Return [x, y] of the center of cell containing provided text 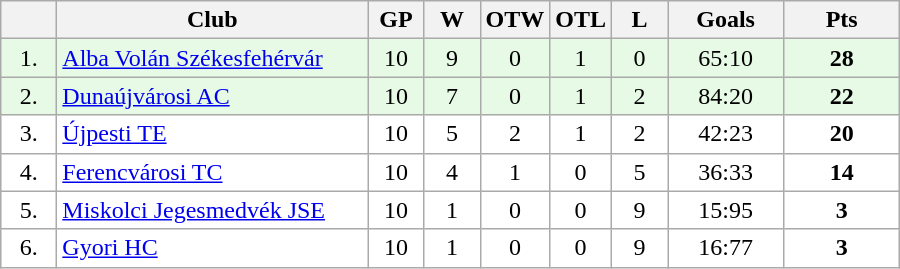
3. [29, 134]
Club [212, 20]
22 [842, 96]
Gyori HC [212, 248]
Újpesti TE [212, 134]
14 [842, 172]
GP [396, 20]
W [452, 20]
5. [29, 210]
L [640, 20]
36:33 [726, 172]
15:95 [726, 210]
65:10 [726, 58]
Miskolci Jegesmedvék JSE [212, 210]
4. [29, 172]
Ferencvárosi TC [212, 172]
Alba Volán Székesfehérvár [212, 58]
28 [842, 58]
7 [452, 96]
Goals [726, 20]
6. [29, 248]
20 [842, 134]
Pts [842, 20]
42:23 [726, 134]
16:77 [726, 248]
2. [29, 96]
Dunaújvárosi AC [212, 96]
OTW [515, 20]
1. [29, 58]
OTL [581, 20]
84:20 [726, 96]
4 [452, 172]
